For the text-containing cell, return its midpoint in [X, Y] coordinate format. 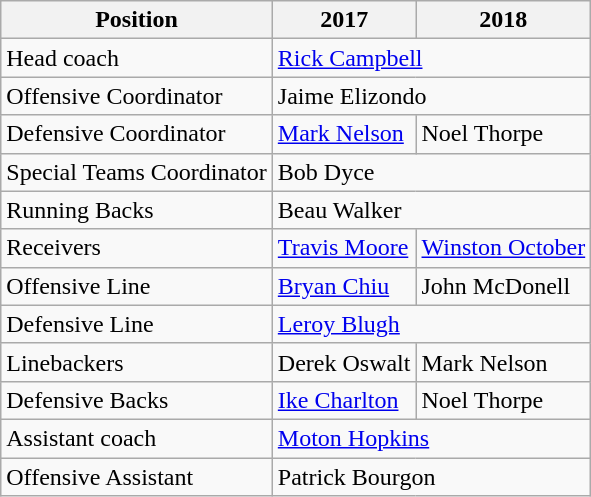
Patrick Bourgon [431, 477]
2018 [504, 20]
Assistant coach [137, 438]
Derek Oswalt [344, 362]
Rick Campbell [431, 58]
Jaime Elizondo [431, 96]
Ike Charlton [344, 400]
Defensive Line [137, 324]
Offensive Line [137, 286]
Position [137, 20]
Bob Dyce [431, 172]
Moton Hopkins [431, 438]
2017 [344, 20]
John McDonell [504, 286]
Bryan Chiu [344, 286]
Head coach [137, 58]
Defensive Backs [137, 400]
Leroy Blugh [431, 324]
Winston October [504, 248]
Offensive Assistant [137, 477]
Offensive Coordinator [137, 96]
Linebackers [137, 362]
Special Teams Coordinator [137, 172]
Travis Moore [344, 248]
Defensive Coordinator [137, 134]
Running Backs [137, 210]
Receivers [137, 248]
Beau Walker [431, 210]
